Identify which cell holds the provided text, then report its (X, Y) central coordinate. 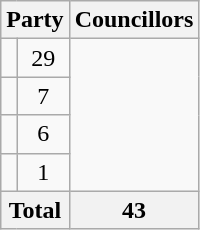
6 (43, 134)
Party (35, 20)
Councillors (134, 20)
1 (43, 172)
7 (43, 96)
43 (134, 210)
29 (43, 58)
Total (35, 210)
